Search for the cell housing the specified text and yield its (x, y) center coordinate. 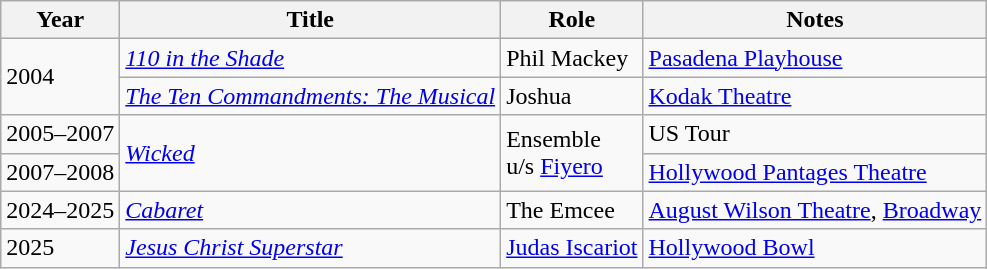
Kodak Theatre (815, 96)
Year (60, 20)
Notes (815, 20)
Role (572, 20)
The Emcee (572, 210)
August Wilson Theatre, Broadway (815, 210)
Title (310, 20)
Hollywood Bowl (815, 248)
Jesus Christ Superstar (310, 248)
Phil Mackey (572, 58)
Pasadena Playhouse (815, 58)
2004 (60, 77)
Cabaret (310, 210)
Joshua (572, 96)
Ensembleu/s Fiyero (572, 153)
2007–2008 (60, 172)
Judas Iscariot (572, 248)
US Tour (815, 134)
2005–2007 (60, 134)
Hollywood Pantages Theatre (815, 172)
2024–2025 (60, 210)
110 in the Shade (310, 58)
Wicked (310, 153)
2025 (60, 248)
The Ten Commandments: The Musical (310, 96)
